Provide the [X, Y] coordinate of the cell's center where the given text is located.  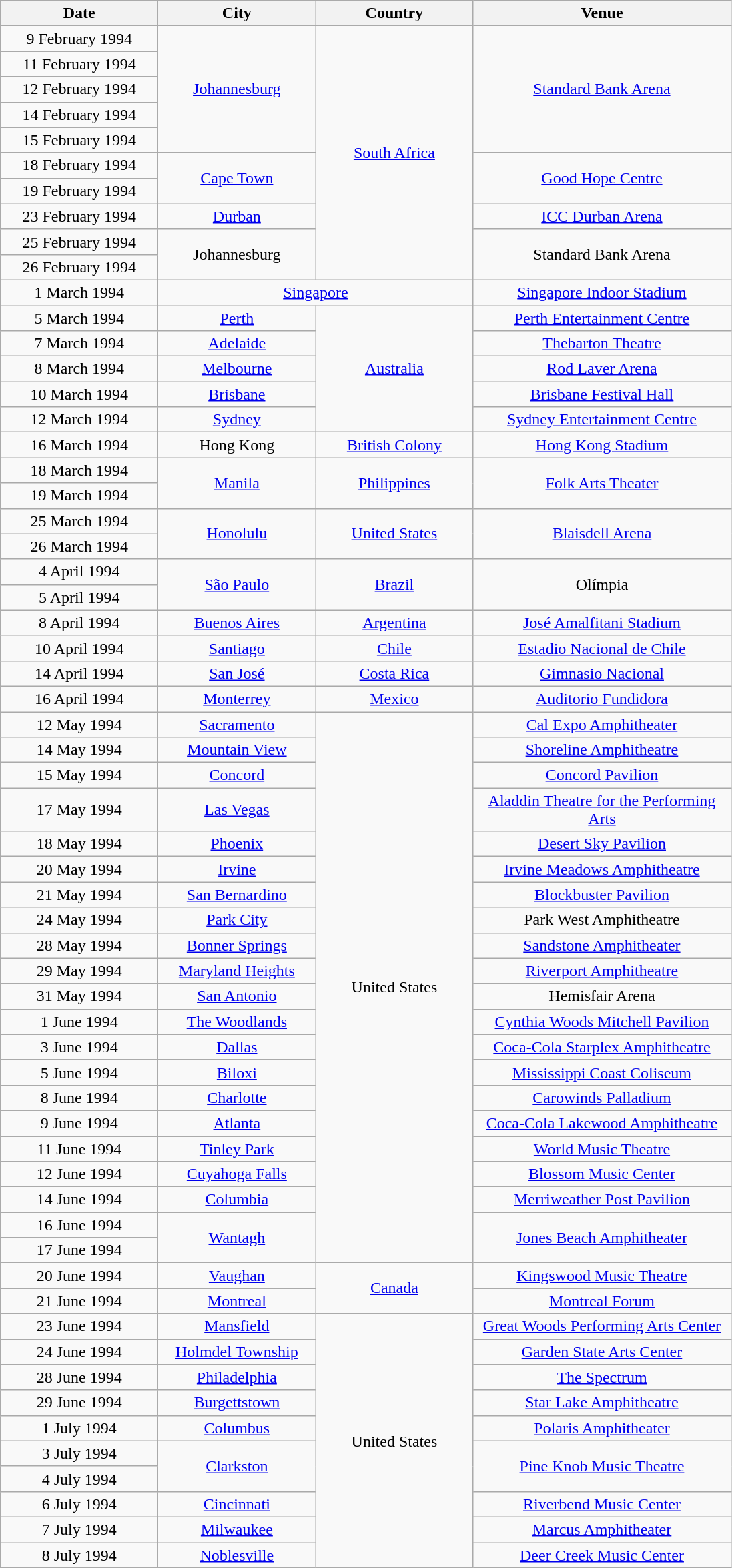
Melbourne [237, 369]
31 May 1994 [79, 996]
Pine Knob Music Theatre [602, 1466]
Canada [394, 1288]
San Bernardino [237, 895]
5 March 1994 [79, 318]
City [237, 13]
Park City [237, 920]
14 February 1994 [79, 115]
Wantagh [237, 1238]
17 May 1994 [79, 810]
Coca-Cola Starplex Amphitheatre [602, 1047]
6 July 1994 [79, 1504]
Buenos Aires [237, 623]
Chile [394, 648]
10 April 1994 [79, 648]
Irvine [237, 869]
Aladdin Theatre for the Performing Arts [602, 810]
25 February 1994 [79, 242]
Mountain View [237, 750]
Perth Entertainment Centre [602, 318]
Montreal [237, 1301]
The Spectrum [602, 1377]
Park West Amphitheatre [602, 920]
28 June 1994 [79, 1377]
South Africa [394, 153]
26 February 1994 [79, 267]
Marcus Amphitheater [602, 1529]
Burgettstown [237, 1403]
Columbia [237, 1200]
Milwaukee [237, 1529]
Perth [237, 318]
Sacramento [237, 724]
4 April 1994 [79, 572]
18 March 1994 [79, 470]
Carowinds Palladium [602, 1098]
José Amalfitani Stadium [602, 623]
Auditorio Fundidora [602, 699]
15 February 1994 [79, 140]
8 April 1994 [79, 623]
Australia [394, 369]
Blossom Music Center [602, 1174]
Country [394, 13]
8 June 1994 [79, 1098]
Kingswood Music Theatre [602, 1276]
23 June 1994 [79, 1326]
10 March 1994 [79, 394]
Monterrey [237, 699]
Estadio Nacional de Chile [602, 648]
Costa Rica [394, 673]
Good Hope Centre [602, 178]
Singapore [316, 292]
Cal Expo Amphitheater [602, 724]
28 May 1994 [79, 945]
12 June 1994 [79, 1174]
18 February 1994 [79, 165]
8 March 1994 [79, 369]
Mansfield [237, 1326]
Shoreline Amphitheatre [602, 750]
Mississippi Coast Coliseum [602, 1072]
23 February 1994 [79, 216]
San José [237, 673]
The Woodlands [237, 1022]
Merriweather Post Pavilion [602, 1200]
Honolulu [237, 534]
11 February 1994 [79, 64]
Cynthia Woods Mitchell Pavilion [602, 1022]
Date [79, 13]
Singapore Indoor Stadium [602, 292]
16 March 1994 [79, 445]
ICC Durban Arena [602, 216]
Hong Kong [237, 445]
Noblesville [237, 1555]
25 March 1994 [79, 521]
British Colony [394, 445]
Charlotte [237, 1098]
Desert Sky Pavilion [602, 844]
Rod Laver Arena [602, 369]
Adelaide [237, 344]
1 July 1994 [79, 1428]
12 May 1994 [79, 724]
24 May 1994 [79, 920]
Garden State Arts Center [602, 1352]
7 July 1994 [79, 1529]
14 April 1994 [79, 673]
Vaughan [237, 1276]
15 May 1994 [79, 775]
Manila [237, 483]
20 June 1994 [79, 1276]
11 June 1994 [79, 1148]
Phoenix [237, 844]
3 July 1994 [79, 1453]
Las Vegas [237, 810]
Columbus [237, 1428]
12 February 1994 [79, 89]
Great Woods Performing Arts Center [602, 1326]
14 June 1994 [79, 1200]
Riverbend Music Center [602, 1504]
5 April 1994 [79, 597]
San Antonio [237, 996]
Philippines [394, 483]
Brazil [394, 584]
14 May 1994 [79, 750]
Blockbuster Pavilion [602, 895]
Durban [237, 216]
Concord Pavilion [602, 775]
Sandstone Amphitheater [602, 945]
5 June 1994 [79, 1072]
Blaisdell Arena [602, 534]
9 June 1994 [79, 1123]
29 May 1994 [79, 971]
19 March 1994 [79, 496]
Mexico [394, 699]
Biloxi [237, 1072]
21 May 1994 [79, 895]
Hong Kong Stadium [602, 445]
1 June 1994 [79, 1022]
8 July 1994 [79, 1555]
World Music Theatre [602, 1148]
21 June 1994 [79, 1301]
Montreal Forum [602, 1301]
Philadelphia [237, 1377]
3 June 1994 [79, 1047]
São Paulo [237, 584]
Irvine Meadows Amphitheatre [602, 869]
Tinley Park [237, 1148]
Riverport Amphitheatre [602, 971]
Coca-Cola Lakewood Amphitheatre [602, 1123]
16 April 1994 [79, 699]
Hemisfair Arena [602, 996]
7 March 1994 [79, 344]
Bonner Springs [237, 945]
Sydney [237, 420]
1 March 1994 [79, 292]
24 June 1994 [79, 1352]
Holmdel Township [237, 1352]
Cuyahoga Falls [237, 1174]
Star Lake Amphitheatre [602, 1403]
Polaris Amphitheater [602, 1428]
Brisbane [237, 394]
Folk Arts Theater [602, 483]
4 July 1994 [79, 1479]
Santiago [237, 648]
9 February 1994 [79, 39]
20 May 1994 [79, 869]
29 June 1994 [79, 1403]
Brisbane Festival Hall [602, 394]
Cincinnati [237, 1504]
Venue [602, 13]
Olímpia [602, 584]
Gimnasio Nacional [602, 673]
Concord [237, 775]
Cape Town [237, 178]
Sydney Entertainment Centre [602, 420]
19 February 1994 [79, 191]
Deer Creek Music Center [602, 1555]
Clarkston [237, 1466]
Thebarton Theatre [602, 344]
Argentina [394, 623]
Maryland Heights [237, 971]
12 March 1994 [79, 420]
Atlanta [237, 1123]
Jones Beach Amphitheater [602, 1238]
26 March 1994 [79, 546]
18 May 1994 [79, 844]
17 June 1994 [79, 1250]
Dallas [237, 1047]
16 June 1994 [79, 1225]
